Provide the [x, y] coordinate of the cell's center where the given text is located.  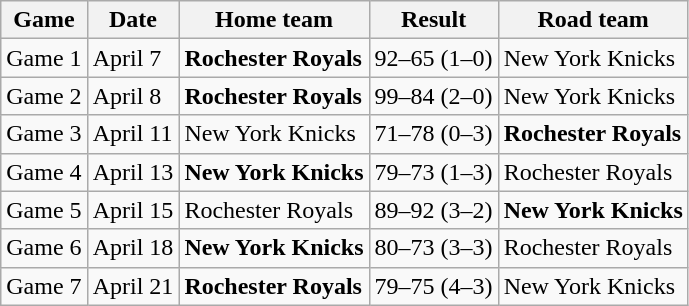
71–78 (0–3) [434, 134]
April 7 [133, 58]
Game 5 [44, 210]
Home team [274, 20]
April 18 [133, 248]
Game 7 [44, 286]
Game 3 [44, 134]
Game 1 [44, 58]
80–73 (3–3) [434, 248]
April 21 [133, 286]
79–73 (1–3) [434, 172]
Game 4 [44, 172]
Game 2 [44, 96]
Game 6 [44, 248]
April 15 [133, 210]
Road team [593, 20]
Game [44, 20]
92–65 (1–0) [434, 58]
April 8 [133, 96]
79–75 (4–3) [434, 286]
Date [133, 20]
99–84 (2–0) [434, 96]
April 11 [133, 134]
Result [434, 20]
89–92 (3–2) [434, 210]
April 13 [133, 172]
